For the text-containing cell, return its midpoint in (X, Y) coordinate format. 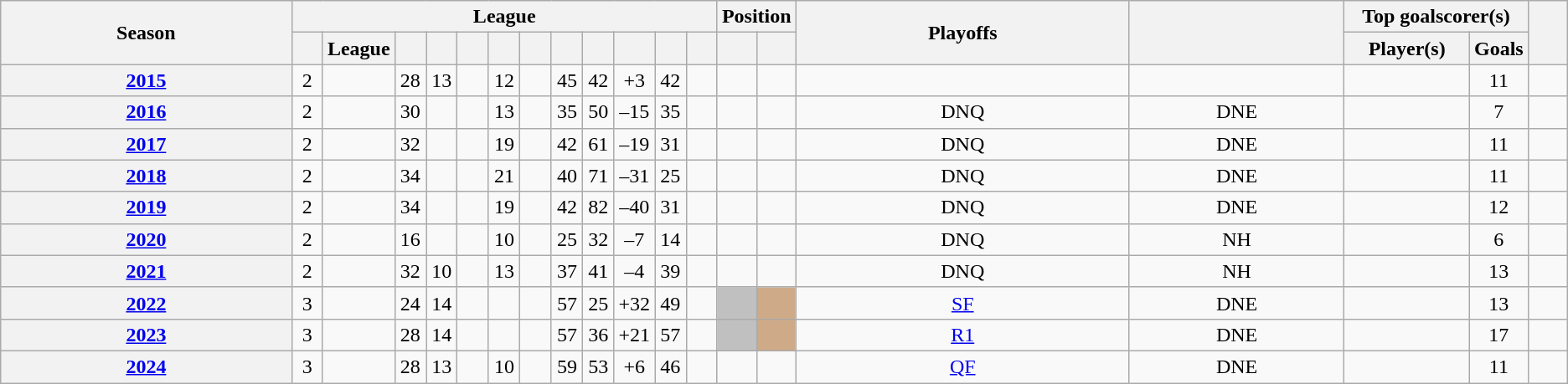
17 (1498, 335)
49 (670, 303)
71 (598, 176)
R1 (962, 335)
45 (566, 80)
–15 (635, 112)
82 (598, 207)
16 (410, 239)
–7 (635, 239)
+21 (635, 335)
Season (146, 33)
2016 (146, 112)
37 (566, 271)
SF (962, 303)
–31 (635, 176)
Goals (1498, 49)
+3 (635, 80)
7 (1498, 112)
2015 (146, 80)
41 (598, 271)
Playoffs (962, 33)
–19 (635, 144)
46 (670, 366)
6 (1498, 239)
2020 (146, 239)
2018 (146, 176)
30 (410, 112)
21 (504, 176)
39 (670, 271)
36 (598, 335)
QF (962, 366)
2024 (146, 366)
53 (598, 366)
2023 (146, 335)
+32 (635, 303)
59 (566, 366)
61 (598, 144)
+6 (635, 366)
2019 (146, 207)
24 (410, 303)
Position (756, 17)
Player(s) (1407, 49)
50 (598, 112)
2022 (146, 303)
Top goalscorer(s) (1436, 17)
–40 (635, 207)
2017 (146, 144)
–4 (635, 271)
40 (566, 176)
2021 (146, 271)
